Pinpoint the cell where the given text exists, returning its (x, y) midpoint coordinate. 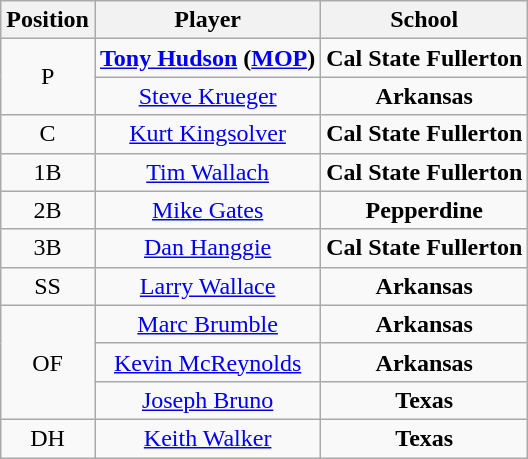
Tony Hudson (MOP) (207, 58)
Tim Wallach (207, 172)
3B (48, 248)
Larry Wallace (207, 286)
Position (48, 20)
Joseph Bruno (207, 400)
Marc Brumble (207, 324)
Keith Walker (207, 438)
OF (48, 362)
1B (48, 172)
Mike Gates (207, 210)
Pepperdine (424, 210)
P (48, 77)
Player (207, 20)
Dan Hanggie (207, 248)
School (424, 20)
Kurt Kingsolver (207, 134)
C (48, 134)
DH (48, 438)
Kevin McReynolds (207, 362)
SS (48, 286)
Steve Krueger (207, 96)
2B (48, 210)
